Identify which cell holds the provided text, then report its (X, Y) central coordinate. 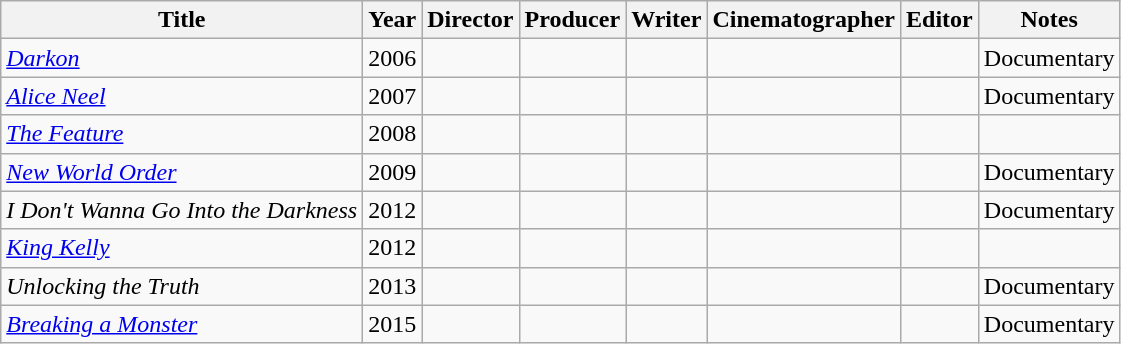
The Feature (182, 134)
Alice Neel (182, 96)
2006 (392, 58)
Breaking a Monster (182, 324)
2013 (392, 286)
2009 (392, 172)
Director (470, 20)
Producer (572, 20)
King Kelly (182, 248)
2015 (392, 324)
2007 (392, 96)
I Don't Wanna Go Into the Darkness (182, 210)
Editor (940, 20)
Year (392, 20)
Cinematographer (804, 20)
Title (182, 20)
2008 (392, 134)
Writer (666, 20)
New World Order (182, 172)
Darkon (182, 58)
Unlocking the Truth (182, 286)
Notes (1049, 20)
